Capture the cell that displays the provided text and extract its [X, Y] central coordinate. 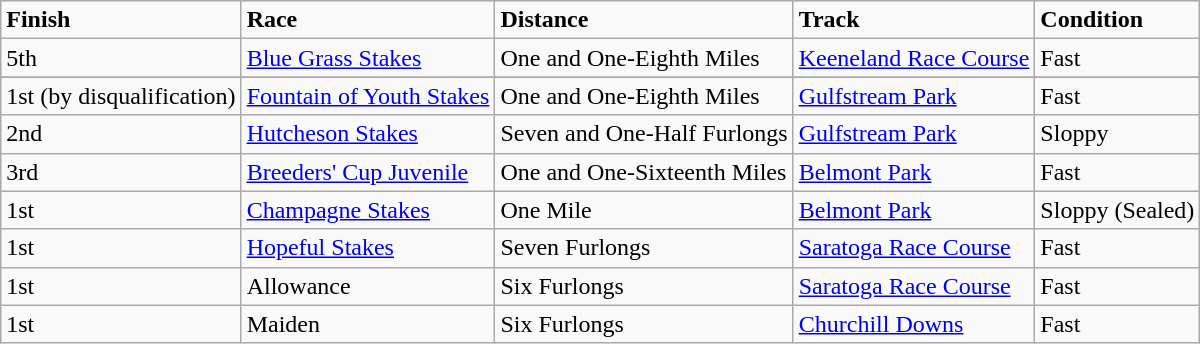
Blue Grass Stakes [368, 58]
Hutcheson Stakes [368, 134]
One Mile [644, 210]
Track [914, 20]
Hopeful Stakes [368, 248]
Keeneland Race Course [914, 58]
5th [121, 58]
Breeders' Cup Juvenile [368, 172]
Distance [644, 20]
Race [368, 20]
3rd [121, 172]
Champagne Stakes [368, 210]
Fountain of Youth Stakes [368, 96]
2nd [121, 134]
Finish [121, 20]
Allowance [368, 286]
Seven and One-Half Furlongs [644, 134]
Seven Furlongs [644, 248]
Maiden [368, 324]
1st (by disqualification) [121, 96]
Sloppy (Sealed) [1118, 210]
Condition [1118, 20]
Churchill Downs [914, 324]
Sloppy [1118, 134]
One and One-Sixteenth Miles [644, 172]
